Capture the cell that displays the provided text and extract its (x, y) central coordinate. 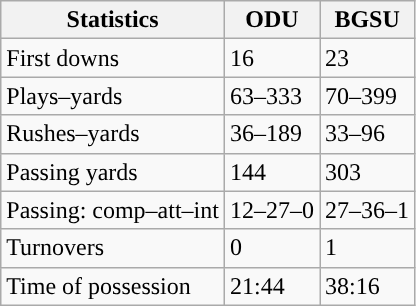
21:44 (272, 286)
Plays–yards (113, 96)
16 (272, 58)
0 (272, 248)
303 (368, 172)
Rushes–yards (113, 134)
36–189 (272, 134)
144 (272, 172)
70–399 (368, 96)
23 (368, 58)
1 (368, 248)
Passing yards (113, 172)
38:16 (368, 286)
12–27–0 (272, 210)
27–36–1 (368, 210)
First downs (113, 58)
Turnovers (113, 248)
Passing: comp–att–int (113, 210)
Time of possession (113, 286)
BGSU (368, 20)
Statistics (113, 20)
ODU (272, 20)
33–96 (368, 134)
63–333 (272, 96)
